Extract the (X, Y) coordinate from the center of the cell holding the provided text.  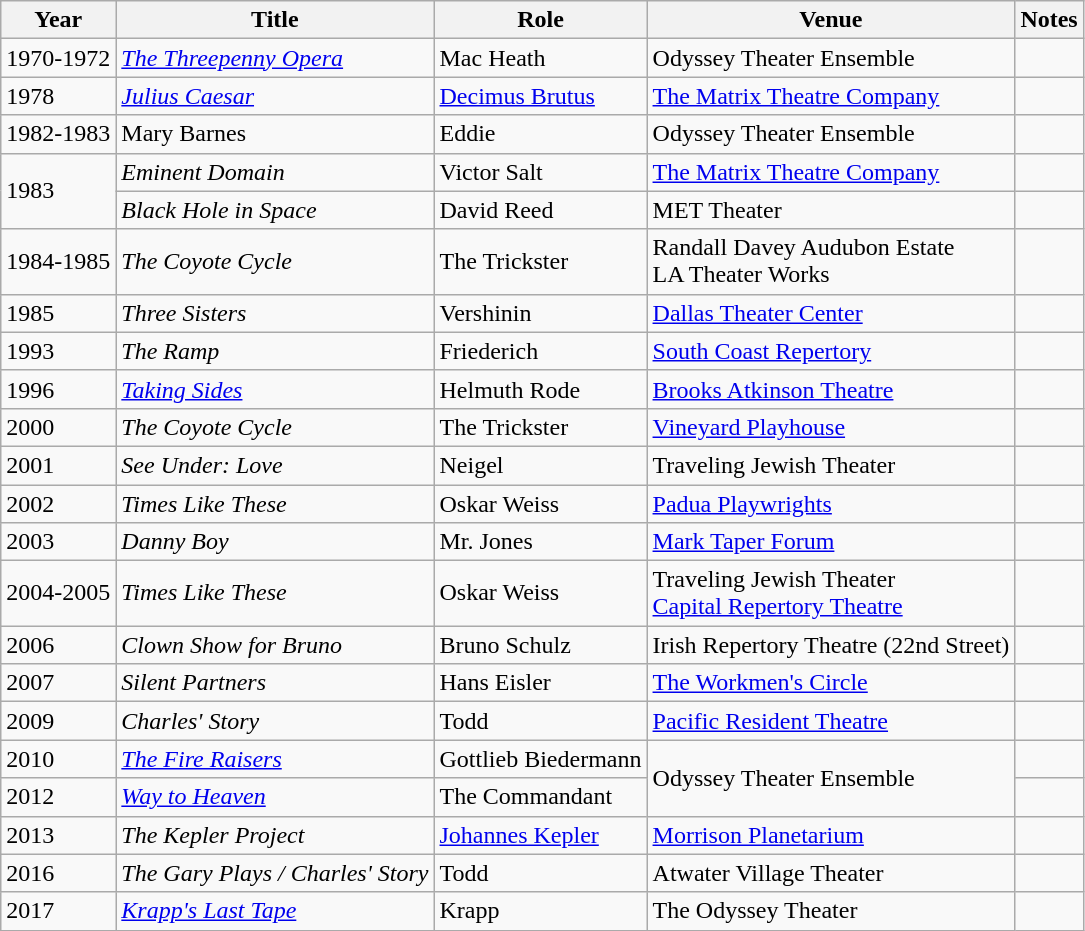
Traveling Jewish TheaterCapital Repertory Theatre (831, 594)
1985 (58, 313)
Traveling Jewish Theater (831, 465)
Padua Playwrights (831, 503)
2004-2005 (58, 594)
Silent Partners (275, 683)
Atwater Village Theater (831, 873)
Neigel (540, 465)
South Coast Repertory (831, 351)
Black Hole in Space (275, 210)
Hans Eisler (540, 683)
2000 (58, 427)
Title (275, 20)
Randall Davey Audubon EstateLA Theater Works (831, 262)
See Under: Love (275, 465)
Mary Barnes (275, 134)
Mark Taper Forum (831, 542)
David Reed (540, 210)
2010 (58, 759)
Johannes Kepler (540, 835)
2007 (58, 683)
1978 (58, 96)
Decimus Brutus (540, 96)
Way to Heaven (275, 797)
Mac Heath (540, 58)
Friederich (540, 351)
2006 (58, 645)
The Threepenny Opera (275, 58)
1996 (58, 389)
1993 (58, 351)
2003 (58, 542)
Julius Caesar (275, 96)
Vershinin (540, 313)
2001 (58, 465)
2017 (58, 911)
The Ramp (275, 351)
Charles' Story (275, 721)
The Commandant (540, 797)
The Fire Raisers (275, 759)
Dallas Theater Center (831, 313)
Role (540, 20)
Irish Repertory Theatre (22nd Street) (831, 645)
2012 (58, 797)
The Workmen's Circle (831, 683)
Bruno Schulz (540, 645)
Gottlieb Biedermann (540, 759)
Three Sisters (275, 313)
Eminent Domain (275, 172)
The Gary Plays / Charles' Story (275, 873)
Vineyard Playhouse (831, 427)
Venue (831, 20)
Krapp's Last Tape (275, 911)
Krapp (540, 911)
1970-1972 (58, 58)
2002 (58, 503)
MET Theater (831, 210)
Notes (1049, 20)
Clown Show for Bruno (275, 645)
Helmuth Rode (540, 389)
Pacific Resident Theatre (831, 721)
1984-1985 (58, 262)
Taking Sides (275, 389)
1983 (58, 191)
Danny Boy (275, 542)
2009 (58, 721)
2013 (58, 835)
Mr. Jones (540, 542)
Brooks Atkinson Theatre (831, 389)
The Odyssey Theater (831, 911)
The Kepler Project (275, 835)
1982-1983 (58, 134)
Eddie (540, 134)
Victor Salt (540, 172)
Morrison Planetarium (831, 835)
Year (58, 20)
2016 (58, 873)
